Extract the (X, Y) coordinate from the center of the cell holding the provided text.  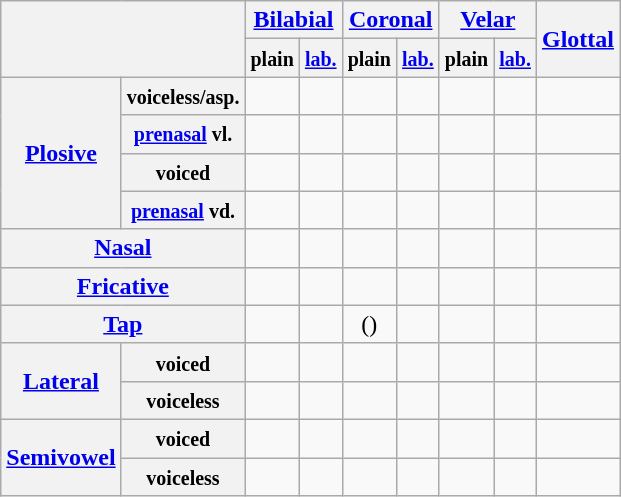
() (369, 324)
Tap (123, 324)
prenasal vl. (183, 134)
Bilabial (294, 20)
Lateral (61, 381)
Velar (488, 20)
Plosive (61, 153)
Coronal (390, 20)
Semivowel (61, 457)
Fricative (123, 286)
prenasal vd. (183, 210)
Nasal (123, 248)
voiceless/asp. (183, 96)
Glottal (578, 39)
